Determine the (x, y) coordinate at the center of the cell enclosing the given text.  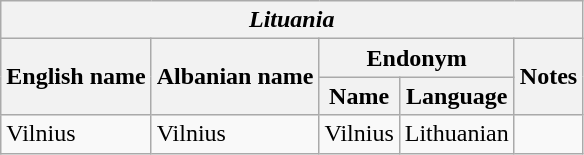
Lithuanian (456, 134)
Endonym (416, 58)
Language (456, 96)
Name (359, 96)
English name (76, 77)
Albanian name (235, 77)
Lituania (292, 20)
Notes (548, 77)
